For the text-containing cell, return its midpoint in [X, Y] coordinate format. 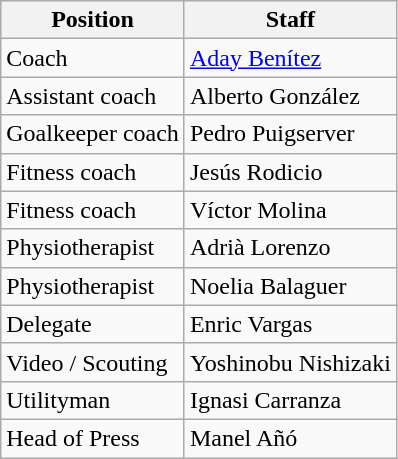
Alberto González [290, 96]
Yoshinobu Nishizaki [290, 362]
Goalkeeper coach [93, 134]
Manel Añó [290, 438]
Delegate [93, 324]
Coach [93, 58]
Aday Benítez [290, 58]
Head of Press [93, 438]
Position [93, 20]
Video / Scouting [93, 362]
Pedro Puigserver [290, 134]
Assistant coach [93, 96]
Jesús Rodicio [290, 172]
Enric Vargas [290, 324]
Noelia Balaguer [290, 286]
Adrià Lorenzo [290, 248]
Víctor Molina [290, 210]
Utilityman [93, 400]
Ignasi Carranza [290, 400]
Staff [290, 20]
